From the cell containing the given text, extract its center point as [x, y] coordinate. 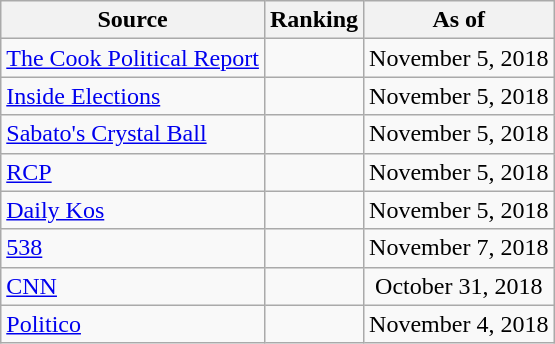
The Cook Political Report [133, 58]
Sabato's Crystal Ball [133, 134]
RCP [133, 172]
Inside Elections [133, 96]
As of [459, 20]
Politico [133, 324]
Ranking [314, 20]
November 7, 2018 [459, 248]
538 [133, 248]
October 31, 2018 [459, 286]
November 4, 2018 [459, 324]
CNN [133, 286]
Daily Kos [133, 210]
Source [133, 20]
